From the cell containing the given text, extract its center point as [X, Y] coordinate. 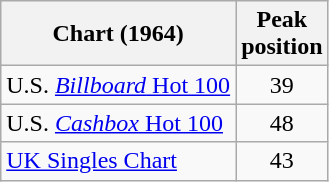
UK Singles Chart [118, 161]
48 [282, 123]
U.S. Billboard Hot 100 [118, 85]
Peakposition [282, 34]
39 [282, 85]
Chart (1964) [118, 34]
U.S. Cashbox Hot 100 [118, 123]
43 [282, 161]
